Pinpoint the cell where the given text exists, returning its (X, Y) midpoint coordinate. 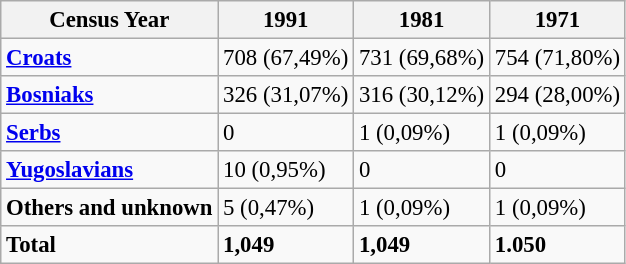
1991 (286, 20)
731 (69,68%) (422, 58)
754 (71,80%) (558, 58)
Others and unknown (110, 208)
Serbs (110, 133)
Croats (110, 58)
1.050 (558, 245)
Yugoslavians (110, 170)
1981 (422, 20)
10 (0,95%) (286, 170)
326 (31,07%) (286, 95)
708 (67,49%) (286, 58)
5 (0,47%) (286, 208)
Bosniaks (110, 95)
1971 (558, 20)
316 (30,12%) (422, 95)
294 (28,00%) (558, 95)
Census Year (110, 20)
Total (110, 245)
